Locate the cell with the specified text and output its [X, Y] center coordinate. 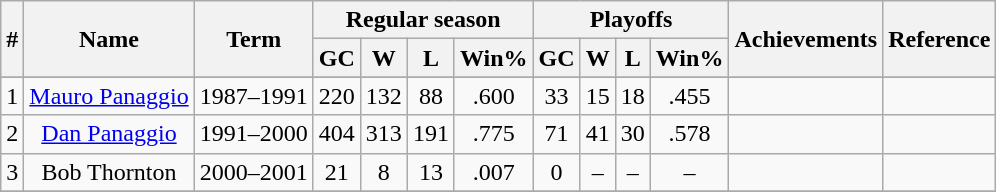
.455 [690, 96]
1 [12, 96]
Achievements [806, 39]
404 [336, 134]
18 [632, 96]
Mauro Panaggio [109, 96]
313 [384, 134]
Playoffs [631, 20]
1991–2000 [254, 134]
3 [12, 172]
13 [430, 172]
Term [254, 39]
0 [556, 172]
191 [430, 134]
33 [556, 96]
41 [598, 134]
8 [384, 172]
30 [632, 134]
2 [12, 134]
Reference [940, 39]
132 [384, 96]
71 [556, 134]
Name [109, 39]
1987–1991 [254, 96]
.578 [690, 134]
Bob Thornton [109, 172]
.600 [494, 96]
21 [336, 172]
# [12, 39]
.007 [494, 172]
220 [336, 96]
15 [598, 96]
2000–2001 [254, 172]
.775 [494, 134]
88 [430, 96]
Dan Panaggio [109, 134]
Regular season [423, 20]
